Search for the cell housing the specified text and yield its [X, Y] center coordinate. 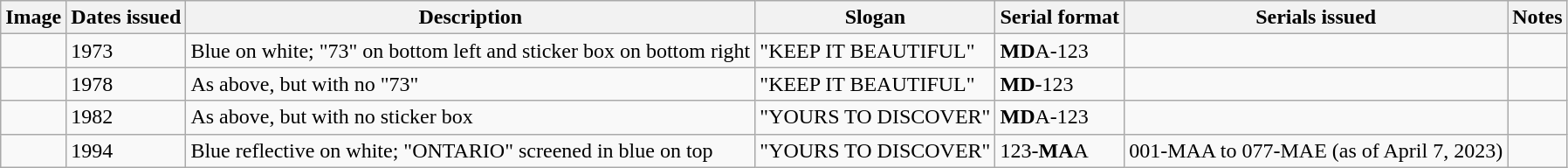
MD-123 [1060, 84]
Dates issued [126, 17]
As above, but with no sticker box [471, 117]
Serial format [1060, 17]
As above, but with no "73" [471, 84]
Notes [1537, 17]
001-MAA to 077-MAE (as of April 7, 2023) [1317, 150]
Image [33, 17]
1978 [126, 84]
Blue on white; "73" on bottom left and sticker box on bottom right [471, 51]
Blue reflective on white; "ONTARIO" screened in blue on top [471, 150]
123-MAA [1060, 150]
Slogan [875, 17]
1973 [126, 51]
Serials issued [1317, 17]
1982 [126, 117]
Description [471, 17]
1994 [126, 150]
